Identify which cell holds the provided text, then report its (X, Y) central coordinate. 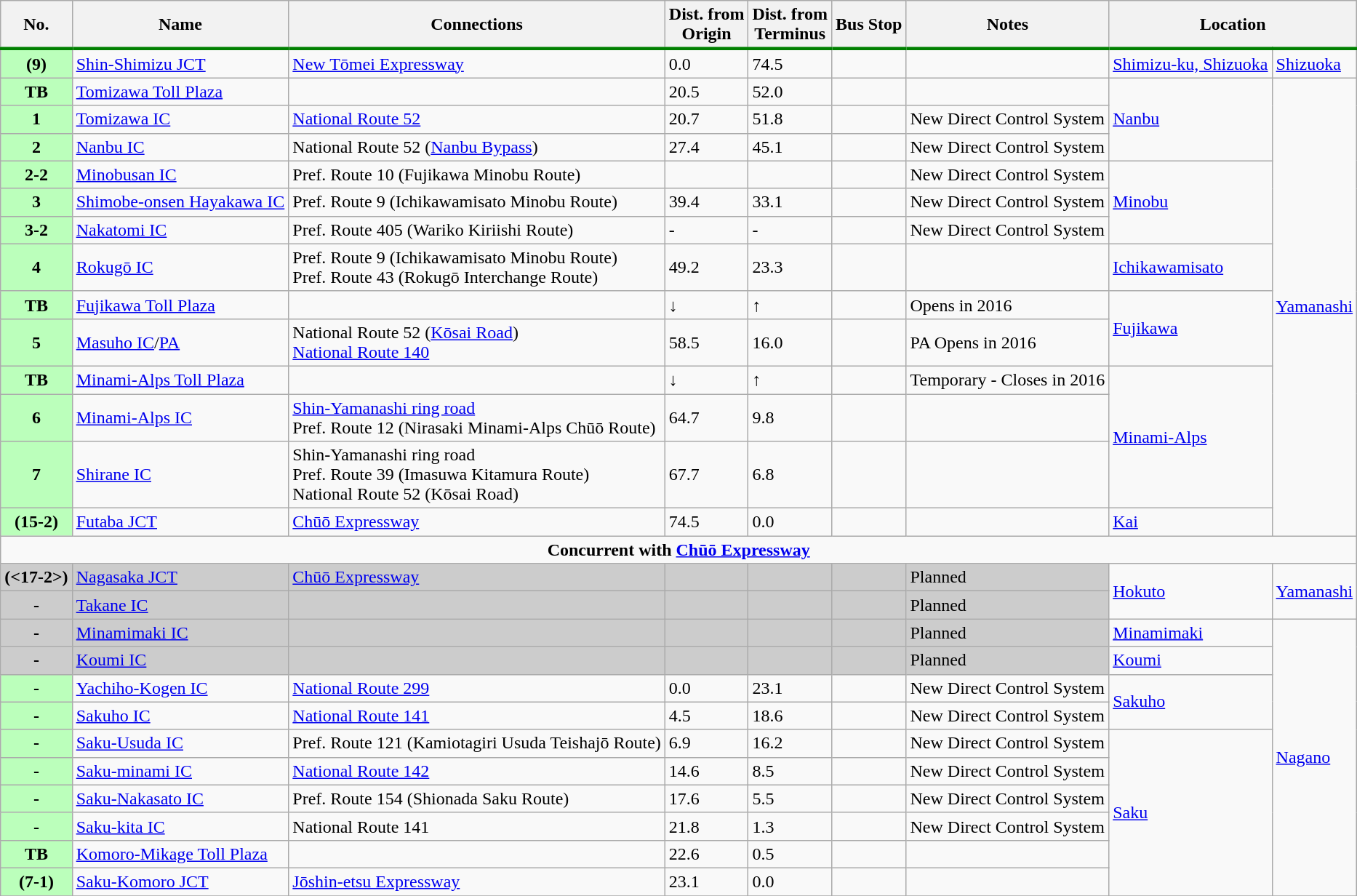
4.5 (707, 716)
Nagasaka JCT (180, 577)
0.5 (790, 854)
Bus Stop (869, 25)
Futaba JCT (180, 522)
Shin-Yamanashi ring roadPref. Route 12 (Nirasaki Minami-Alps Chūō Route) (477, 417)
14.6 (707, 771)
Dist. fromOrigin (707, 25)
8.5 (790, 771)
National Route 142 (477, 771)
Sakuho (1190, 702)
Minami-Alps Toll Plaza (180, 380)
18.6 (790, 716)
Shirane IC (180, 475)
Saku-minami IC (180, 771)
National Route 52 (Kōsai Road) National Route 140 (477, 342)
Minami-Alps IC (180, 417)
Yachiho-Kogen IC (180, 688)
2-2 (36, 175)
17.6 (707, 799)
Shin-Yamanashi ring roadPref. Route 39 (Imasuwa Kitamura Route) National Route 52 (Kōsai Road) (477, 475)
2 (36, 147)
16.2 (790, 743)
52.0 (790, 92)
New Tōmei Expressway (477, 63)
3-2 (36, 230)
27.4 (707, 147)
Opens in 2016 (1008, 305)
67.7 (707, 475)
Sakuho IC (180, 716)
Pref. Route 10 (Fujikawa Minobu Route) (477, 175)
22.6 (707, 854)
Minobu (1190, 202)
Kai (1190, 522)
Saku-kita IC (180, 826)
Concurrent with Chūō Expressway (679, 550)
Minamimaki IC (180, 633)
(15-2) (36, 522)
Dist. fromTerminus (790, 25)
1 (36, 119)
Notes (1008, 25)
Pref. Route 154 (Shionada Saku Route) (477, 799)
Nanbu IC (180, 147)
Location (1233, 25)
6.8 (790, 475)
(<17-2>) (36, 577)
Pref. Route 121 (Kamiotagiri Usuda Teishajō Route) (477, 743)
Saku-Nakasato IC (180, 799)
(9) (36, 63)
Saku (1190, 812)
Pref. Route 405 (Wariko Kiriishi Route) (477, 230)
Saku-Usuda IC (180, 743)
21.8 (707, 826)
Shimobe-onsen Hayakawa IC (180, 202)
Masuho IC/PA (180, 342)
Shin-Shimizu JCT (180, 63)
Fujikawa Toll Plaza (180, 305)
Takane IC (180, 605)
Komoro-Mikage Toll Plaza (180, 854)
5 (36, 342)
5.5 (790, 799)
Minami-Alps (1190, 436)
Koumi (1190, 660)
No. (36, 25)
4 (36, 268)
Temporary - Closes in 2016 (1008, 380)
Minobusan IC (180, 175)
6.9 (707, 743)
58.5 (707, 342)
Saku-Komoro JCT (180, 881)
45.1 (790, 147)
National Route 52 (477, 119)
National Route 299 (477, 688)
Minamimaki (1190, 633)
National Route 52 (Nanbu Bypass) (477, 147)
Tomizawa IC (180, 119)
Fujikawa (1190, 329)
Nanbu (1190, 119)
49.2 (707, 268)
Rokugō IC (180, 268)
6 (36, 417)
51.8 (790, 119)
PA Opens in 2016 (1008, 342)
Pref. Route 9 (Ichikawamisato Minobu Route) (477, 202)
Tomizawa Toll Plaza (180, 92)
9.8 (790, 417)
33.1 (790, 202)
Pref. Route 9 (Ichikawamisato Minobu Route)Pref. Route 43 (Rokugō Interchange Route) (477, 268)
Hokuto (1190, 591)
Koumi IC (180, 660)
1.3 (790, 826)
3 (36, 202)
(7-1) (36, 881)
20.7 (707, 119)
Nagano (1315, 758)
16.0 (790, 342)
Connections (477, 25)
Jōshin-etsu Expressway (477, 881)
Shimizu-ku, Shizuoka (1190, 63)
Nakatomi IC (180, 230)
64.7 (707, 417)
7 (36, 475)
20.5 (707, 92)
Ichikawamisato (1190, 268)
23.3 (790, 268)
Name (180, 25)
39.4 (707, 202)
Shizuoka (1315, 63)
